Locate the cell with the specified text and output its [X, Y] center coordinate. 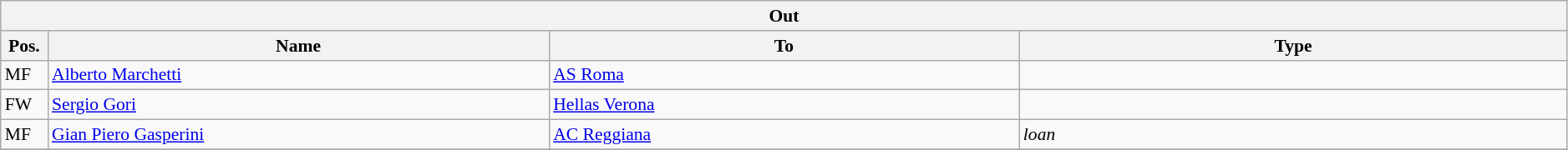
FW [24, 105]
Alberto Marchetti [298, 75]
Gian Piero Gasperini [298, 135]
Name [298, 46]
loan [1293, 135]
Out [784, 16]
To [784, 46]
Sergio Gori [298, 105]
Hellas Verona [784, 105]
AC Reggiana [784, 135]
Pos. [24, 46]
Type [1293, 46]
AS Roma [784, 75]
